Provide the (X, Y) coordinate of the cell's center where the given text is located.  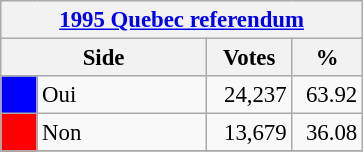
1995 Quebec referendum (182, 20)
36.08 (328, 133)
Votes (249, 58)
% (328, 58)
Non (122, 133)
Side (104, 58)
Oui (122, 95)
63.92 (328, 95)
24,237 (249, 95)
13,679 (249, 133)
